For the text-containing cell, return its midpoint in (X, Y) coordinate format. 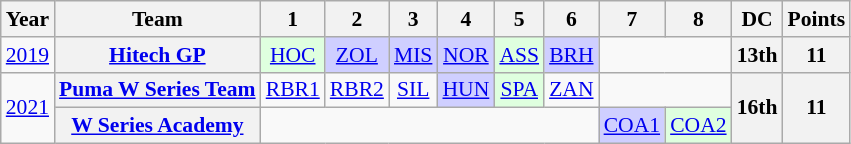
1 (293, 19)
Points (817, 19)
RBR1 (293, 90)
RBR2 (357, 90)
ZOL (357, 55)
7 (632, 19)
HUN (466, 90)
16th (758, 108)
SIL (414, 90)
W Series Academy (158, 126)
ZAN (572, 90)
Team (158, 19)
5 (519, 19)
Year (28, 19)
MIS (414, 55)
2019 (28, 55)
NOR (466, 55)
DC (758, 19)
ASS (519, 55)
Hitech GP (158, 55)
3 (414, 19)
13th (758, 55)
COA2 (698, 126)
HOC (293, 55)
2021 (28, 108)
2 (357, 19)
BRH (572, 55)
COA1 (632, 126)
8 (698, 19)
4 (466, 19)
SPA (519, 90)
Puma W Series Team (158, 90)
6 (572, 19)
